Return the [x, y] coordinate for the center point of the cell that contains the specified text.  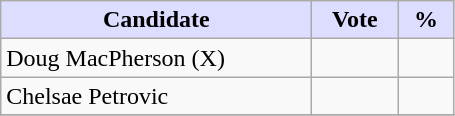
Doug MacPherson (X) [156, 58]
Chelsae Petrovic [156, 96]
Candidate [156, 20]
Vote [355, 20]
% [426, 20]
